Identify which cell holds the provided text, then report its (X, Y) central coordinate. 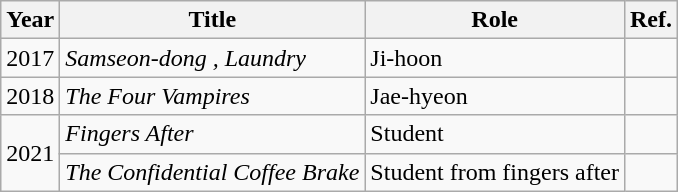
Student (495, 134)
Samseon-dong , Laundry (212, 58)
Title (212, 20)
Student from fingers after (495, 172)
2021 (30, 153)
Ref. (650, 20)
Ji-hoon (495, 58)
The Four Vampires (212, 96)
Jae-hyeon (495, 96)
The Confidential Coffee Brake (212, 172)
Fingers After (212, 134)
2018 (30, 96)
2017 (30, 58)
Year (30, 20)
Role (495, 20)
